Search for the cell housing the specified text and yield its (x, y) center coordinate. 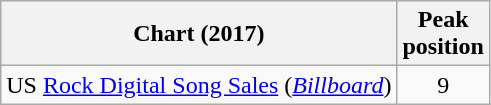
Peakposition (443, 34)
US Rock Digital Song Sales (Billboard) (199, 85)
Chart (2017) (199, 34)
9 (443, 85)
